Locate the cell with the specified text and output its [X, Y] center coordinate. 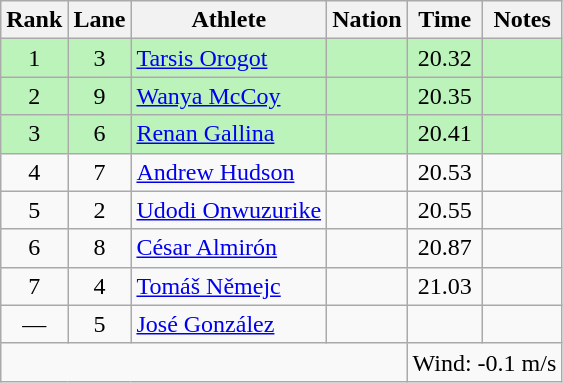
Nation [367, 20]
Tomáš Němejc [229, 286]
José González [229, 324]
Tarsis Orogot [229, 58]
Athlete [229, 20]
Udodi Onwuzurike [229, 210]
20.55 [444, 210]
Time [444, 20]
8 [100, 248]
1 [34, 58]
César Almirón [229, 248]
20.35 [444, 96]
20.87 [444, 248]
Andrew Hudson [229, 172]
20.32 [444, 58]
Renan Gallina [229, 134]
Wind: -0.1 m/s [484, 362]
Wanya McCoy [229, 96]
Notes [522, 20]
9 [100, 96]
— [34, 324]
Lane [100, 20]
20.41 [444, 134]
Rank [34, 20]
20.53 [444, 172]
21.03 [444, 286]
